Extract the (X, Y) coordinate from the center of the cell holding the provided text.  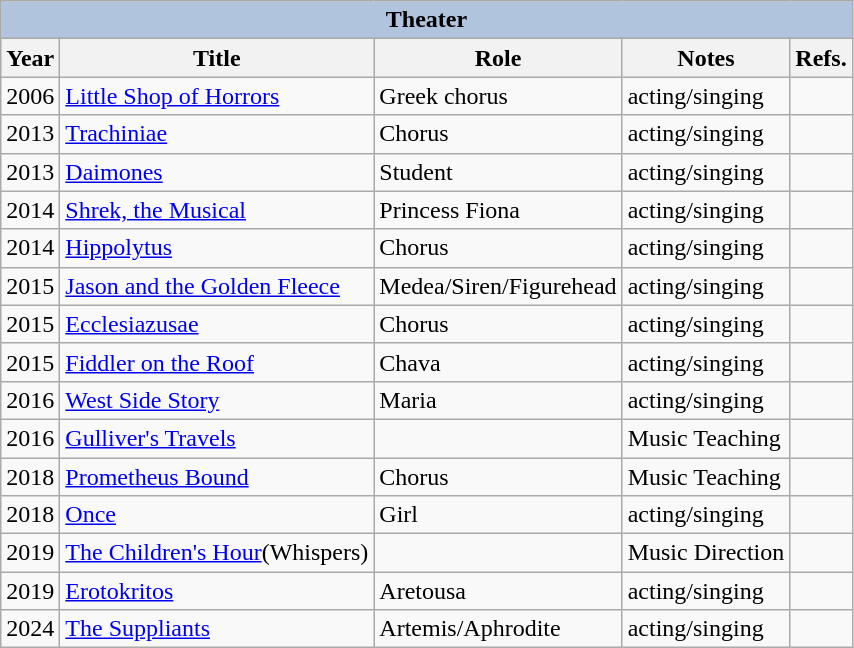
Ecclesiazusae (217, 324)
Daimones (217, 172)
Year (30, 58)
Medea/Siren/Figurehead (498, 286)
Artemis/Aphrodite (498, 629)
Aretousa (498, 591)
Greek chorus (498, 96)
Fiddler on the Roof (217, 362)
The Suppliants (217, 629)
Princess Fiona (498, 210)
2006 (30, 96)
Gulliver's Travels (217, 438)
Notes (706, 58)
2024 (30, 629)
Jason and the Golden Fleece (217, 286)
Title (217, 58)
Chava (498, 362)
Once (217, 515)
Refs. (821, 58)
Little Shop of Horrors (217, 96)
Shrek, the Musical (217, 210)
The Children's Hour(Whispers) (217, 553)
Maria (498, 400)
Music Direction (706, 553)
Girl (498, 515)
Student (498, 172)
Erotokritos (217, 591)
Role (498, 58)
Trachiniae (217, 134)
Prometheus Bound (217, 477)
Theater (426, 20)
West Side Story (217, 400)
Hippolytus (217, 248)
